Find where the given text appears and provide that cell's center as [X, Y] coordinate. 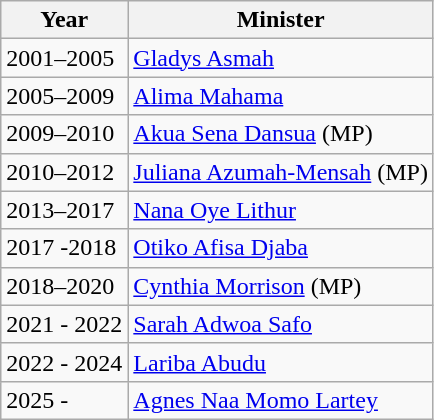
2021 - 2022 [64, 324]
2022 - 2024 [64, 362]
2025 - [64, 400]
2001–2005 [64, 58]
2009–2010 [64, 134]
2017 -2018 [64, 248]
Cynthia Morrison (MP) [281, 286]
Otiko Afisa Djaba [281, 248]
Lariba Abudu [281, 362]
Juliana Azumah-Mensah (MP) [281, 172]
Sarah Adwoa Safo [281, 324]
2010–2012 [64, 172]
2013–2017 [64, 210]
Nana Oye Lithur [281, 210]
Minister [281, 20]
Alima Mahama [281, 96]
Agnes Naa Momo Lartey [281, 400]
Akua Sena Dansua (MP) [281, 134]
Year [64, 20]
2018–2020 [64, 286]
2005–2009 [64, 96]
Gladys Asmah [281, 58]
